Find where the given text appears and provide that cell's center as [x, y] coordinate. 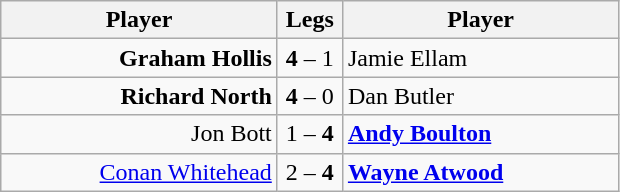
1 – 4 [310, 134]
Andy Boulton [480, 134]
Dan Butler [480, 96]
Wayne Atwood [480, 172]
2 – 4 [310, 172]
Richard North [140, 96]
Conan Whitehead [140, 172]
Legs [310, 20]
Jamie Ellam [480, 58]
Jon Bott [140, 134]
4 – 1 [310, 58]
Graham Hollis [140, 58]
4 – 0 [310, 96]
